Detect which cell encompasses the target text, then output its [x, y] center coordinate. 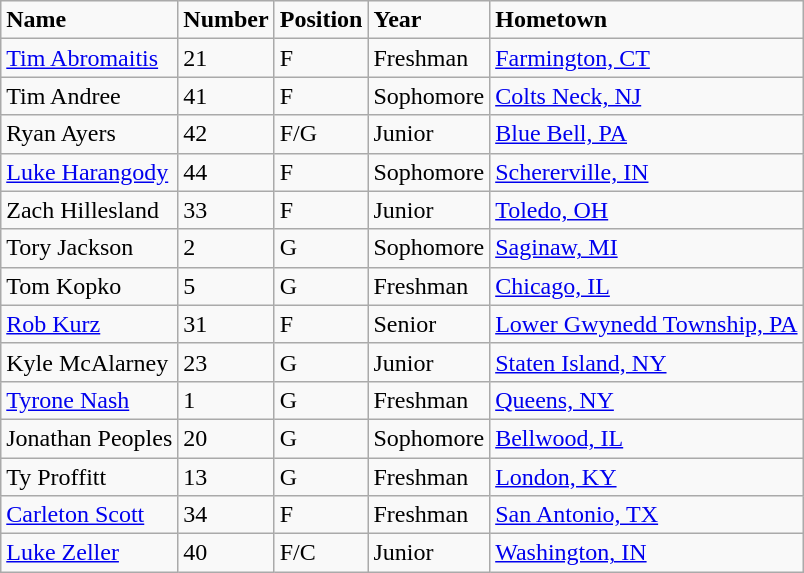
13 [226, 477]
Number [226, 20]
Ty Proffitt [90, 477]
34 [226, 515]
Luke Zeller [90, 553]
Tim Abromaitis [90, 58]
1 [226, 400]
Schererville, IN [646, 172]
Tory Jackson [90, 248]
Ryan Ayers [90, 134]
Zach Hillesland [90, 210]
F/C [321, 553]
Washington, IN [646, 553]
21 [226, 58]
Jonathan Peoples [90, 438]
42 [226, 134]
Toledo, OH [646, 210]
Saginaw, MI [646, 248]
41 [226, 96]
Queens, NY [646, 400]
44 [226, 172]
Lower Gwynedd Township, PA [646, 324]
Tim Andree [90, 96]
31 [226, 324]
Senior [429, 324]
Chicago, IL [646, 286]
San Antonio, TX [646, 515]
London, KY [646, 477]
2 [226, 248]
20 [226, 438]
Tom Kopko [90, 286]
Blue Bell, PA [646, 134]
23 [226, 362]
5 [226, 286]
Hometown [646, 20]
Farmington, CT [646, 58]
Kyle McAlarney [90, 362]
Rob Kurz [90, 324]
Luke Harangody [90, 172]
F/G [321, 134]
Year [429, 20]
Colts Neck, NJ [646, 96]
Tyrone Nash [90, 400]
Carleton Scott [90, 515]
33 [226, 210]
Position [321, 20]
Bellwood, IL [646, 438]
40 [226, 553]
Staten Island, NY [646, 362]
Name [90, 20]
